Return [x, y] of the center of cell containing provided text 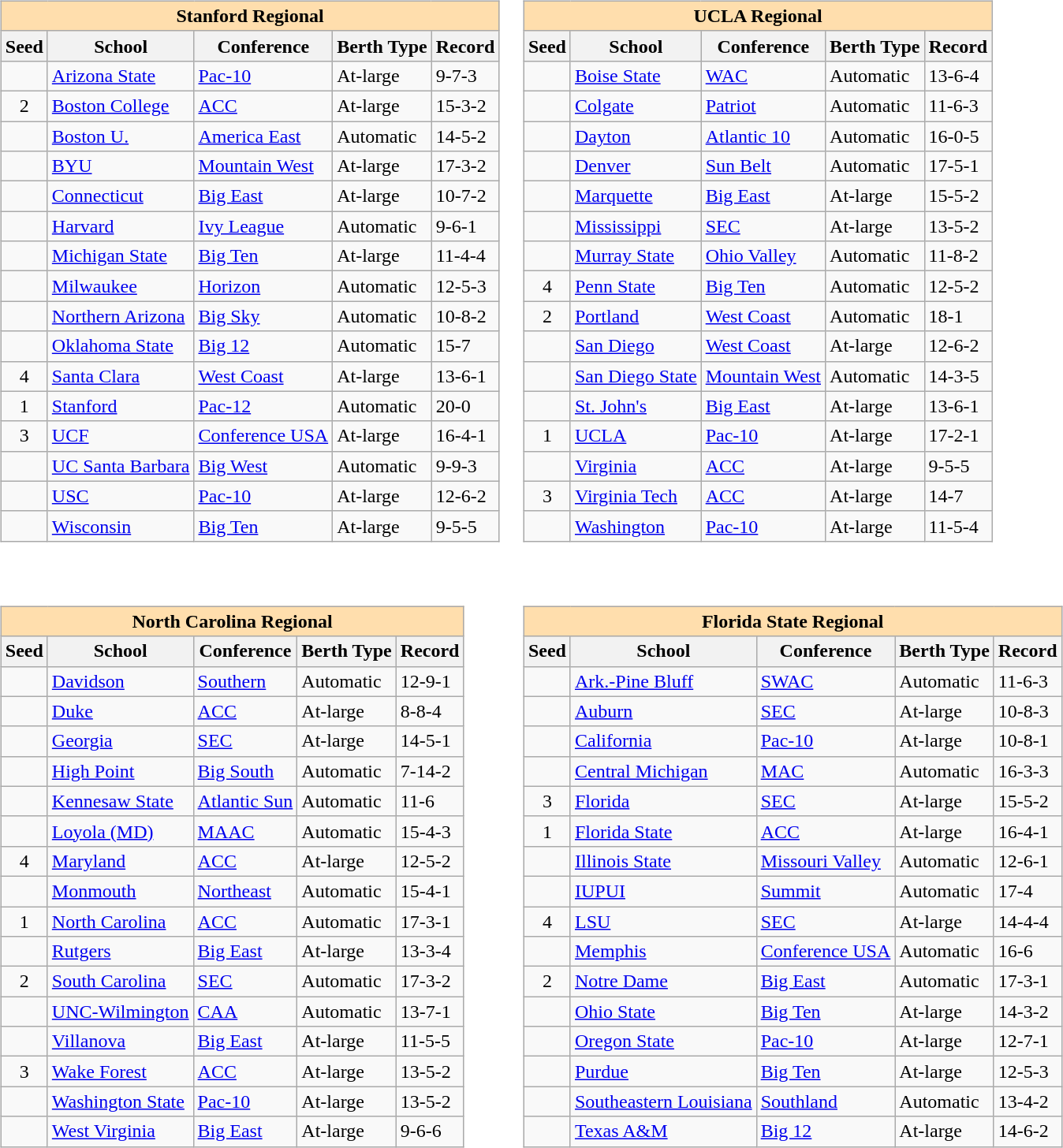
16-0-5 [958, 136]
Auburn [663, 711]
Florida State [663, 831]
Rutgers [120, 952]
North Carolina [120, 922]
Connecticut [121, 196]
Dayton [636, 136]
Murray State [636, 256]
WAC [763, 76]
Ohio Valley [763, 256]
IUPUI [663, 891]
16-3-3 [1028, 771]
Notre Dame [663, 982]
Stanford Regional [250, 16]
Virginia Tech [636, 496]
Ark.-Pine Bluff [663, 681]
Pac-12 [263, 406]
UNC-Wilmington [120, 1012]
Oregon State [663, 1042]
Ivy League [263, 226]
Southeastern Louisiana [663, 1101]
Oklahoma State [121, 346]
Boise State [636, 76]
Mississippi [636, 226]
14-4-4 [1028, 922]
Boston U. [121, 136]
UCLA [636, 436]
14-3-2 [1028, 1012]
20-0 [465, 406]
11-8-2 [958, 256]
Wisconsin [121, 526]
13-7-1 [430, 1012]
Boston College [121, 106]
California [663, 741]
Big Sky [263, 316]
Milwaukee [121, 286]
Florida State Regional [793, 621]
9-6-1 [465, 226]
Northern Arizona [121, 316]
SWAC [826, 681]
Michigan State [121, 256]
Portland [636, 316]
14-5-2 [465, 136]
10-7-2 [465, 196]
San Diego State [636, 376]
10-8-2 [465, 316]
Arizona State [121, 76]
17-5-1 [958, 166]
West Virginia [120, 1131]
Horizon [263, 286]
CAA [245, 1012]
Duke [120, 711]
BYU [121, 166]
15-7 [465, 346]
Big West [263, 466]
17-4 [1028, 891]
14-6-2 [1028, 1131]
Santa Clara [121, 376]
San Diego [636, 346]
Kennesaw State [120, 801]
Illinois State [663, 861]
10-8-3 [1028, 711]
12-7-1 [1028, 1042]
11-5-4 [958, 526]
15-4-3 [430, 831]
9-7-3 [465, 76]
Wake Forest [120, 1072]
Florida [663, 801]
UCLA Regional [757, 16]
15-4-1 [430, 891]
14-3-5 [958, 376]
11-6 [430, 801]
UCF [121, 436]
Stanford [121, 406]
America East [263, 136]
Villanova [120, 1042]
Southern [245, 681]
11-4-4 [465, 256]
MAC [826, 771]
Atlantic 10 [763, 136]
Memphis [663, 952]
North Carolina Regional [232, 621]
Virginia [636, 466]
10-8-1 [1028, 741]
12-6-1 [1028, 861]
7-14-2 [430, 771]
Washington State [120, 1101]
USC [121, 496]
LSU [663, 922]
Northeast [245, 891]
9-6-6 [430, 1131]
Summit [826, 891]
14-7 [958, 496]
Southland [826, 1101]
11-5-5 [430, 1042]
UC Santa Barbara [121, 466]
Patriot [763, 106]
Loyola (MD) [120, 831]
17-2-1 [958, 436]
18-1 [958, 316]
Colgate [636, 106]
15-3-2 [465, 106]
South Carolina [120, 982]
12-9-1 [430, 681]
13-3-4 [430, 952]
Ohio State [663, 1012]
Sun Belt [763, 166]
Marquette [636, 196]
13-4-2 [1028, 1101]
14-5-1 [430, 741]
Missouri Valley [826, 861]
High Point [120, 771]
Harvard [121, 226]
Maryland [120, 861]
Atlantic Sun [245, 801]
Big South [245, 771]
16-6 [1028, 952]
Central Michigan [663, 771]
Washington [636, 526]
Penn State [636, 286]
13-6-4 [958, 76]
Denver [636, 166]
8-8-4 [430, 711]
Davidson [120, 681]
Texas A&M [663, 1131]
MAAC [245, 831]
Monmouth [120, 891]
St. John's [636, 406]
9-9-3 [465, 466]
Georgia [120, 741]
Purdue [663, 1072]
